Capture the cell that displays the provided text and extract its (X, Y) central coordinate. 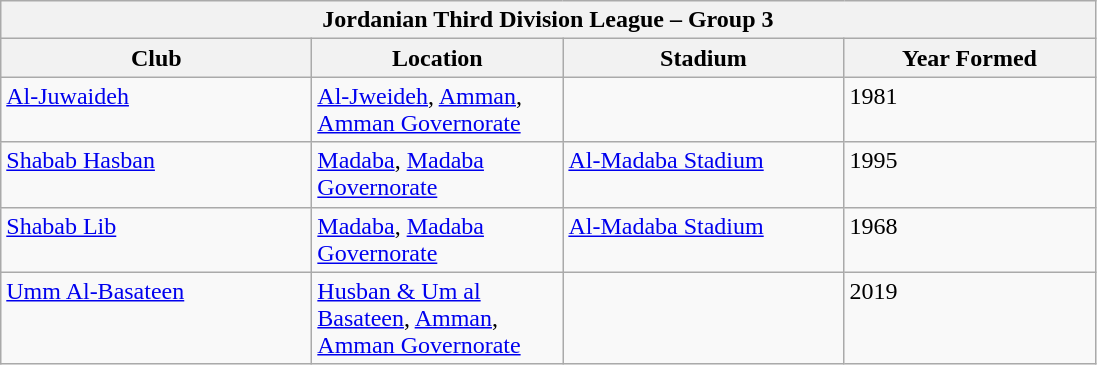
2019 (970, 318)
Al-Jweideh, Amman, Amman Governorate (438, 110)
1968 (970, 240)
Shabab Lib (156, 240)
Umm Al-Basateen (156, 318)
1995 (970, 174)
1981 (970, 110)
Jordanian Third Division League – Group 3 (548, 20)
Year Formed (970, 58)
Club (156, 58)
Stadium (704, 58)
Husban & Um al Basateen, Amman, Amman Governorate (438, 318)
Shabab Hasban (156, 174)
Al-Juwaideh (156, 110)
Location (438, 58)
